For the text-containing cell, return its midpoint in (x, y) coordinate format. 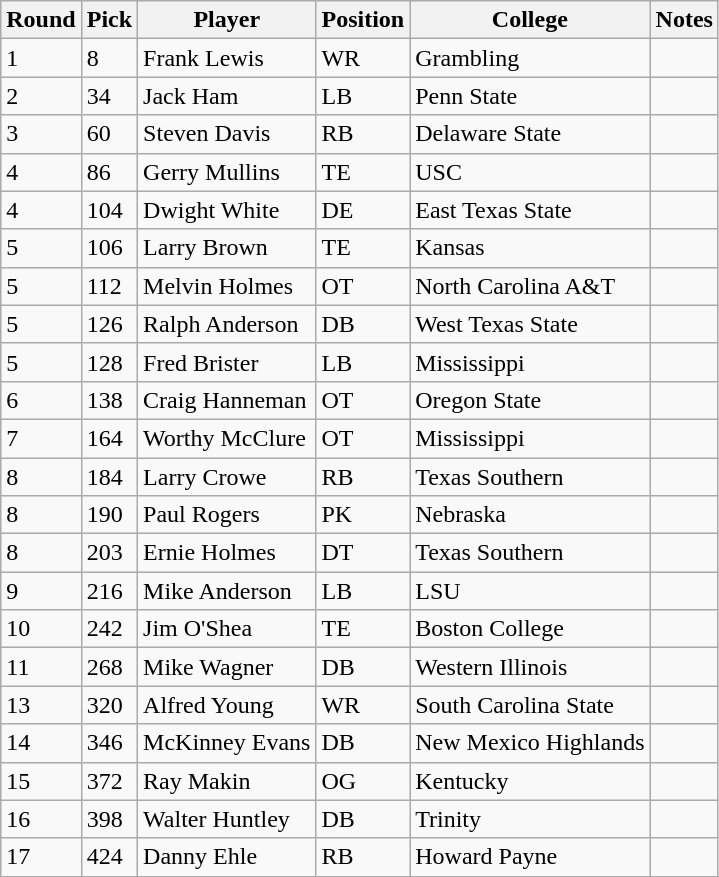
Kentucky (530, 781)
14 (41, 743)
DT (363, 553)
West Texas State (530, 324)
Pick (109, 20)
South Carolina State (530, 705)
Dwight White (227, 210)
7 (41, 438)
9 (41, 591)
Howard Payne (530, 857)
6 (41, 400)
Larry Brown (227, 248)
138 (109, 400)
Paul Rogers (227, 515)
346 (109, 743)
Western Illinois (530, 667)
Penn State (530, 96)
Round (41, 20)
372 (109, 781)
Grambling (530, 58)
Ralph Anderson (227, 324)
15 (41, 781)
Larry Crowe (227, 477)
Oregon State (530, 400)
34 (109, 96)
126 (109, 324)
Notes (684, 20)
216 (109, 591)
424 (109, 857)
New Mexico Highlands (530, 743)
128 (109, 362)
Mike Wagner (227, 667)
Nebraska (530, 515)
203 (109, 553)
112 (109, 286)
60 (109, 134)
USC (530, 172)
Kansas (530, 248)
Gerry Mullins (227, 172)
Position (363, 20)
11 (41, 667)
320 (109, 705)
3 (41, 134)
Trinity (530, 819)
Walter Huntley (227, 819)
164 (109, 438)
Frank Lewis (227, 58)
268 (109, 667)
LSU (530, 591)
Worthy McClure (227, 438)
16 (41, 819)
Ray Makin (227, 781)
Player (227, 20)
13 (41, 705)
Jack Ham (227, 96)
2 (41, 96)
Steven Davis (227, 134)
398 (109, 819)
Ernie Holmes (227, 553)
106 (109, 248)
PK (363, 515)
Delaware State (530, 134)
College (530, 20)
104 (109, 210)
10 (41, 629)
Boston College (530, 629)
Danny Ehle (227, 857)
86 (109, 172)
McKinney Evans (227, 743)
190 (109, 515)
Craig Hanneman (227, 400)
North Carolina A&T (530, 286)
Jim O'Shea (227, 629)
Fred Brister (227, 362)
Alfred Young (227, 705)
East Texas State (530, 210)
DE (363, 210)
OG (363, 781)
1 (41, 58)
242 (109, 629)
17 (41, 857)
Mike Anderson (227, 591)
Melvin Holmes (227, 286)
184 (109, 477)
